Identify which cell holds the provided text, then report its [x, y] central coordinate. 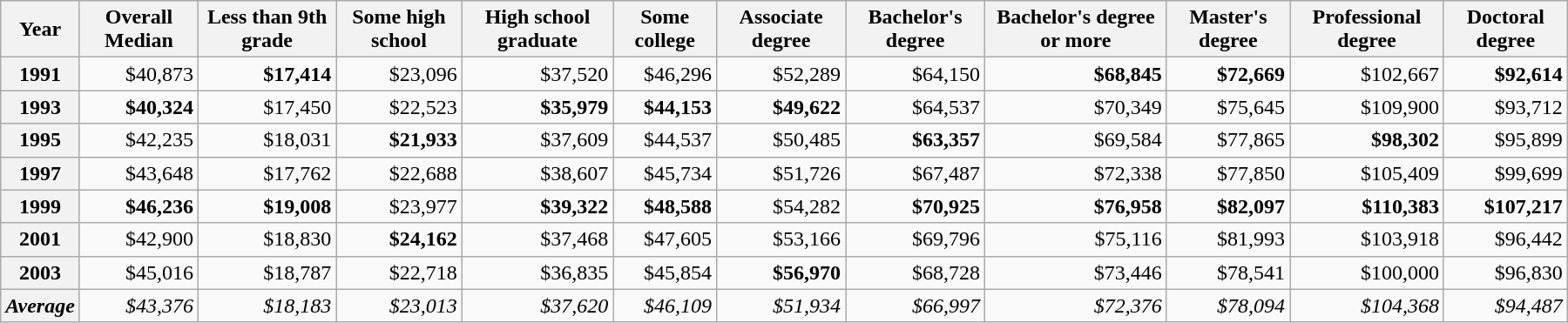
$37,468 [537, 239]
$22,688 [399, 173]
$35,979 [537, 107]
$96,830 [1505, 273]
$98,302 [1368, 140]
$46,236 [139, 206]
$72,376 [1077, 306]
Less than 9th grade [267, 30]
$42,235 [139, 140]
$95,899 [1505, 140]
$56,970 [781, 273]
$107,217 [1505, 206]
$81,993 [1228, 239]
$21,933 [399, 140]
$72,338 [1077, 173]
$43,376 [139, 306]
Master's degree [1228, 30]
Bachelor's degree [916, 30]
$109,900 [1368, 107]
$96,442 [1505, 239]
$23,096 [399, 74]
$67,487 [916, 173]
$103,918 [1368, 239]
$36,835 [537, 273]
1991 [40, 74]
$69,584 [1077, 140]
$70,925 [916, 206]
2001 [40, 239]
$22,523 [399, 107]
$68,728 [916, 273]
$69,796 [916, 239]
Professional degree [1368, 30]
$104,368 [1368, 306]
$78,541 [1228, 273]
$19,008 [267, 206]
Some high school [399, 30]
Some college [666, 30]
$46,296 [666, 74]
$66,997 [916, 306]
$77,865 [1228, 140]
High school graduate [537, 30]
$18,183 [267, 306]
$46,109 [666, 306]
$49,622 [781, 107]
1999 [40, 206]
$82,097 [1228, 206]
2003 [40, 273]
$42,900 [139, 239]
1993 [40, 107]
$45,854 [666, 273]
$93,712 [1505, 107]
$51,934 [781, 306]
$105,409 [1368, 173]
$18,830 [267, 239]
$110,383 [1368, 206]
$45,734 [666, 173]
$50,485 [781, 140]
$92,614 [1505, 74]
$99,699 [1505, 173]
$24,162 [399, 239]
$73,446 [1077, 273]
$63,357 [916, 140]
$47,605 [666, 239]
$44,153 [666, 107]
$76,958 [1077, 206]
$17,414 [267, 74]
$100,000 [1368, 273]
$70,349 [1077, 107]
$37,620 [537, 306]
Bachelor's degree or more [1077, 30]
Year [40, 30]
$102,667 [1368, 74]
$77,850 [1228, 173]
Associate degree [781, 30]
$52,289 [781, 74]
$39,322 [537, 206]
Overall Median [139, 30]
$48,588 [666, 206]
$23,977 [399, 206]
$43,648 [139, 173]
$75,645 [1228, 107]
$94,487 [1505, 306]
$75,116 [1077, 239]
$78,094 [1228, 306]
$37,609 [537, 140]
$72,669 [1228, 74]
$68,845 [1077, 74]
$18,031 [267, 140]
Doctoral degree [1505, 30]
$53,166 [781, 239]
Average [40, 306]
$17,450 [267, 107]
$38,607 [537, 173]
$64,537 [916, 107]
$51,726 [781, 173]
$54,282 [781, 206]
$40,324 [139, 107]
$37,520 [537, 74]
$18,787 [267, 273]
$22,718 [399, 273]
$45,016 [139, 273]
$40,873 [139, 74]
1995 [40, 140]
$17,762 [267, 173]
$23,013 [399, 306]
$44,537 [666, 140]
$64,150 [916, 74]
1997 [40, 173]
